Identify which cell holds the provided text, then report its [X, Y] central coordinate. 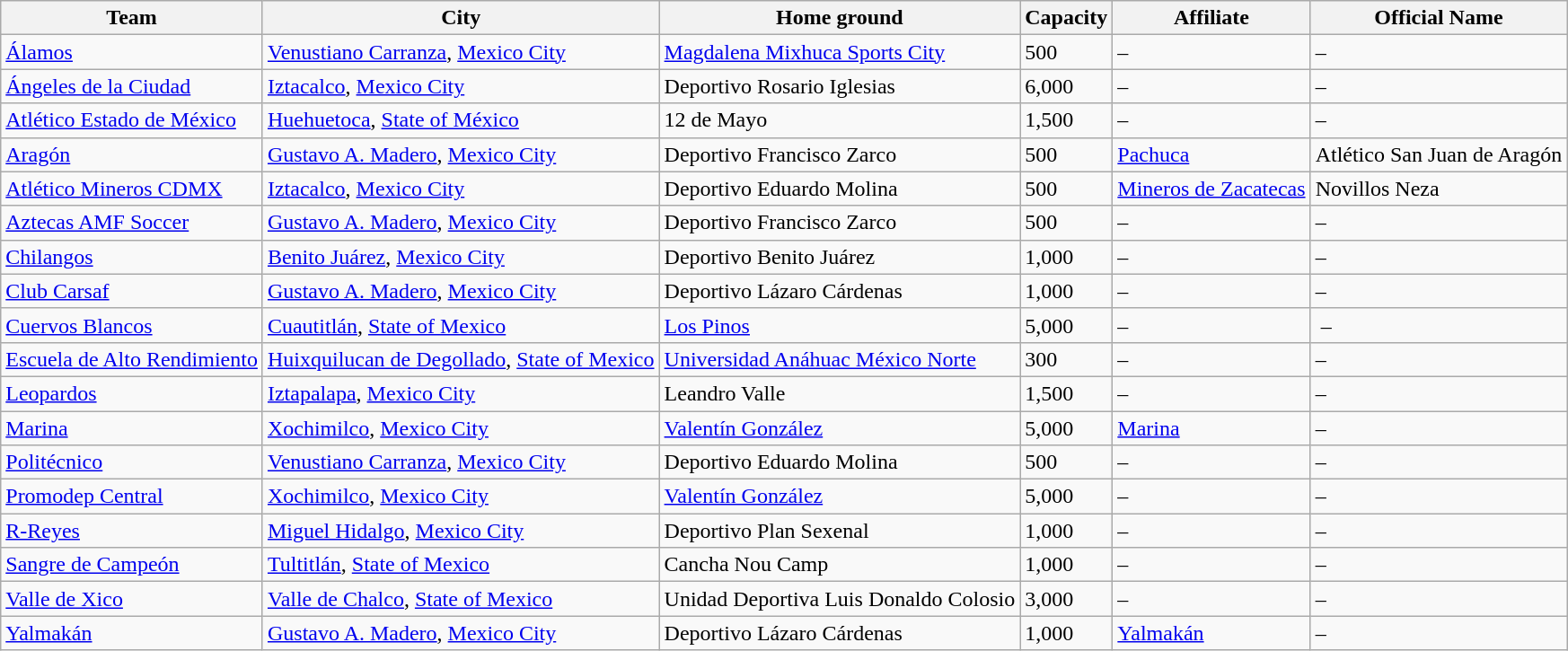
Chilangos [132, 257]
Novillos Neza [1439, 189]
Benito Juárez, Mexico City [461, 257]
Miguel Hidalgo, Mexico City [461, 531]
Ángeles de la Ciudad [132, 86]
3,000 [1067, 599]
6,000 [1067, 86]
Atlético San Juan de Aragón [1439, 154]
Mineros de Zacatecas [1211, 189]
Escuela de Alto Rendimiento [132, 359]
Valle de Chalco, State of Mexico [461, 599]
Aragón [132, 154]
Unidad Deportiva Luis Donaldo Colosio [840, 599]
Home ground [840, 18]
Capacity [1067, 18]
Álamos [132, 52]
12 de Mayo [840, 120]
Magdalena Mixhuca Sports City [840, 52]
City [461, 18]
R-Reyes [132, 531]
Iztapalapa, Mexico City [461, 393]
Atlético Estado de México [132, 120]
300 [1067, 359]
Huehuetoca, State of México [461, 120]
Atlético Mineros CDMX [132, 189]
Pachuca [1211, 154]
Huixquilucan de Degollado, State of Mexico [461, 359]
Universidad Anáhuac México Norte [840, 359]
Leandro Valle [840, 393]
Sangre de Campeón [132, 565]
Cancha Nou Camp [840, 565]
Aztecas AMF Soccer [132, 223]
Promodep Central [132, 497]
Leopardos [132, 393]
Club Carsaf [132, 291]
Valle de Xico [132, 599]
Tultitlán, State of Mexico [461, 565]
Official Name [1439, 18]
Deportivo Rosario Iglesias [840, 86]
Los Pinos [840, 325]
Deportivo Plan Sexenal [840, 531]
Politécnico [132, 462]
Team [132, 18]
Cuautitlán, State of Mexico [461, 325]
Affiliate [1211, 18]
Cuervos Blancos [132, 325]
Deportivo Benito Juárez [840, 257]
